Output the (x, y) coordinate of the center of the cell containing the given text.  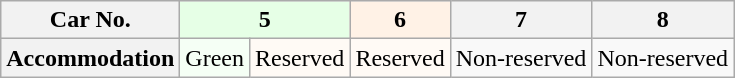
Accommodation (90, 58)
6 (400, 20)
5 (265, 20)
Green (215, 58)
7 (521, 20)
Car No. (90, 20)
8 (663, 20)
